From the cell containing the given text, extract its center point as (X, Y) coordinate. 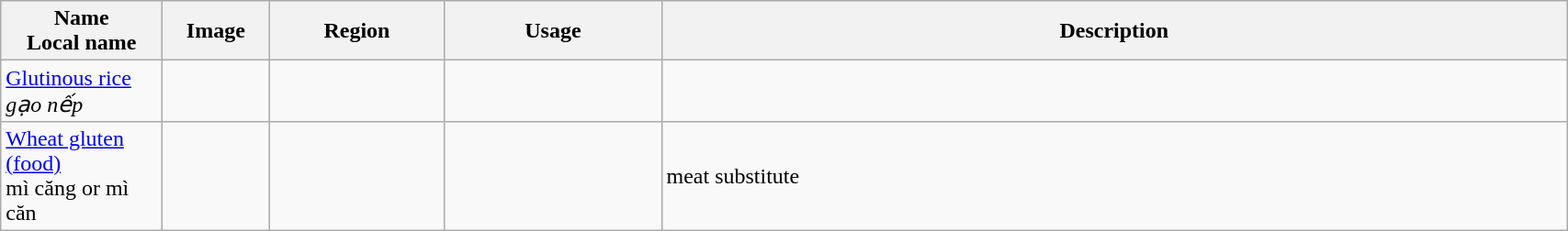
Glutinous ricegạo nếp (82, 92)
Image (216, 31)
meat substitute (1114, 176)
Description (1114, 31)
Wheat gluten (food)mì căng or mì căn (82, 176)
Usage (553, 31)
Region (356, 31)
NameLocal name (82, 31)
